From the cell containing the given text, extract its center point as [x, y] coordinate. 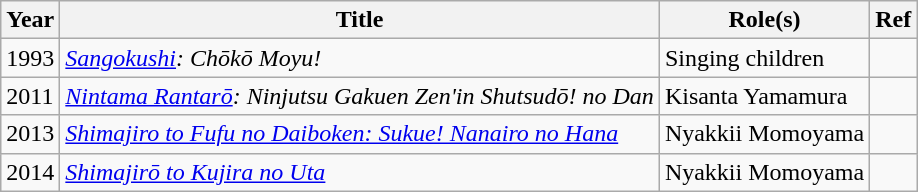
1993 [30, 58]
Singing children [764, 58]
Title [360, 20]
Shimajirō to Kujira no Uta [360, 172]
Year [30, 20]
Kisanta Yamamura [764, 96]
2013 [30, 134]
Sangokushi: Chōkō Moyu! [360, 58]
Role(s) [764, 20]
2011 [30, 96]
Nintama Rantarō: Ninjutsu Gakuen Zen'in Shutsudō! no Dan [360, 96]
Ref [894, 20]
2014 [30, 172]
Shimajiro to Fufu no Daiboken: Sukue! Nanairo no Hana [360, 134]
